Return [X, Y] of the center of cell containing provided text 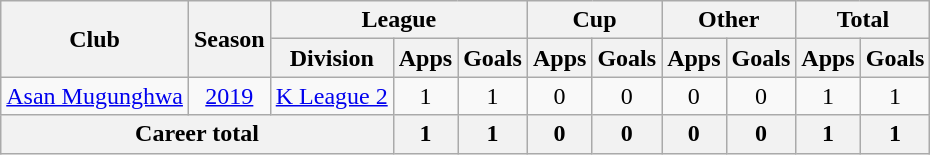
Club [95, 39]
Season [229, 39]
Cup [594, 20]
Asan Mugunghwa [95, 96]
Other [729, 20]
2019 [229, 96]
Total [863, 20]
Career total [197, 134]
Division [332, 58]
League [398, 20]
K League 2 [332, 96]
